Scan for the cell matching the given text and deliver its (X, Y) coordinate at center. 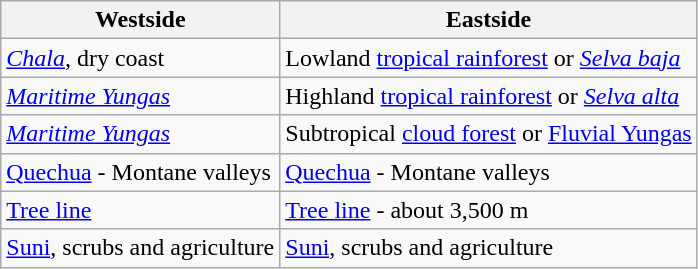
Chala, dry coast (140, 58)
Tree line - about 3,500 m (488, 210)
Subtropical cloud forest or Fluvial Yungas (488, 134)
Westside (140, 20)
Eastside (488, 20)
Tree line (140, 210)
Lowland tropical rainforest or Selva baja (488, 58)
Highland tropical rainforest or Selva alta (488, 96)
